Identify which cell holds the provided text, then report its (x, y) central coordinate. 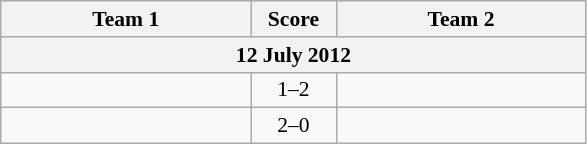
Team 1 (126, 19)
1–2 (294, 90)
Team 2 (461, 19)
2–0 (294, 126)
12 July 2012 (294, 55)
Score (294, 19)
